Identify which cell holds the provided text, then report its (x, y) central coordinate. 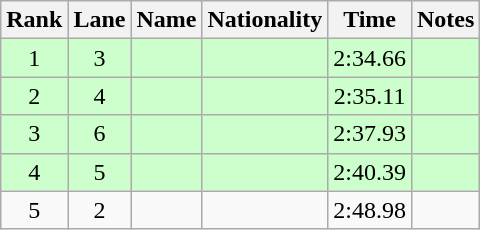
2:37.93 (370, 134)
Rank (34, 20)
2:40.39 (370, 172)
1 (34, 58)
2:48.98 (370, 210)
Lane (100, 20)
Nationality (265, 20)
Name (166, 20)
2:34.66 (370, 58)
2:35.11 (370, 96)
Notes (445, 20)
6 (100, 134)
Time (370, 20)
